From the cell containing the given text, extract its center point as [X, Y] coordinate. 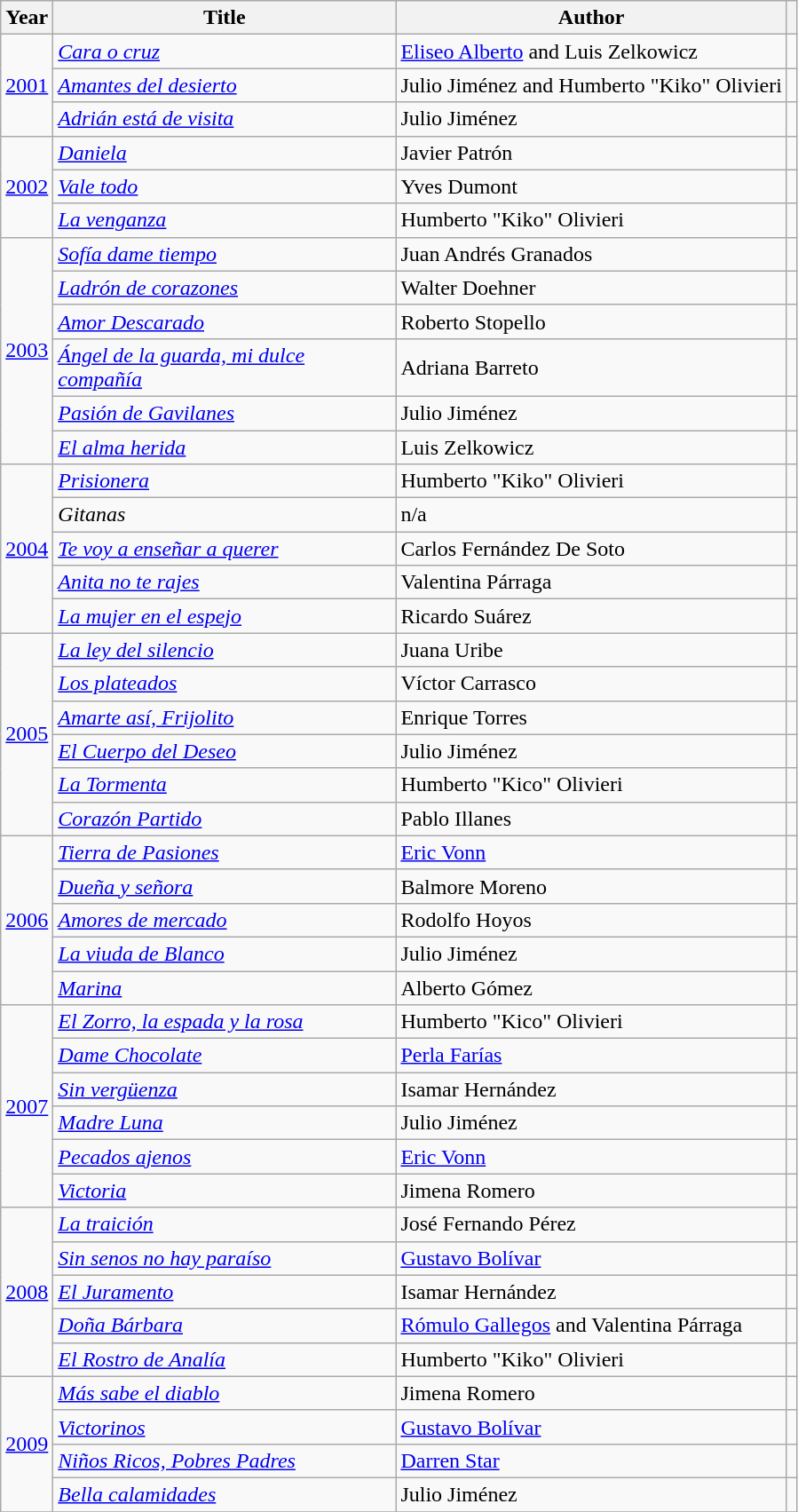
Vale todo [225, 186]
Victoria [225, 1191]
Yves Dumont [591, 186]
Roberto Stopello [591, 321]
2007 [27, 1106]
n/a [591, 515]
Madre Luna [225, 1123]
Sofía dame tiempo [225, 254]
Corazón Partido [225, 819]
Cara o cruz [225, 51]
Ricardo Suárez [591, 616]
Rómulo Gallegos and Valentina Párraga [591, 1326]
2004 [27, 549]
Sin vergüenza [225, 1089]
La viuda de Blanco [225, 954]
El Zorro, la espada y la rosa [225, 1022]
Ángel de la guarda, mi dulce compañía [225, 368]
El Rostro de Analía [225, 1359]
2005 [27, 734]
Gitanas [225, 515]
La ley del silencio [225, 650]
Title [225, 18]
Darren Star [591, 1461]
La mujer en el espejo [225, 616]
La venganza [225, 220]
Juan Andrés Granados [591, 254]
Amantes del desierto [225, 85]
Marina [225, 988]
Amor Descarado [225, 321]
2001 [27, 85]
Amarte así, Frijolito [225, 717]
Bella calamidades [225, 1494]
Pecados ajenos [225, 1157]
Valentina Párraga [591, 582]
Perla Farías [591, 1056]
Victorinos [225, 1427]
Rodolfo Hoyos [591, 920]
Walter Doehner [591, 288]
2002 [27, 186]
Dame Chocolate [225, 1056]
Balmore Moreno [591, 886]
Te voy a enseñar a querer [225, 549]
2003 [27, 350]
El Cuerpo del Deseo [225, 751]
José Fernando Pérez [591, 1224]
Más sabe el diablo [225, 1393]
Eliseo Alberto and Luis Zelkowicz [591, 51]
Enrique Torres [591, 717]
Year [27, 18]
Juana Uribe [591, 650]
Amores de mercado [225, 920]
Pablo Illanes [591, 819]
Niños Ricos, Pobres Padres [225, 1461]
Author [591, 18]
La Tormenta [225, 785]
2008 [27, 1292]
Los plateados [225, 684]
El Juramento [225, 1292]
Anita no te rajes [225, 582]
Adrián está de visita [225, 119]
Alberto Gómez [591, 988]
2009 [27, 1444]
Javier Patrón [591, 153]
La traición [225, 1224]
Ladrón de corazones [225, 288]
Adriana Barreto [591, 368]
Luis Zelkowicz [591, 447]
Prisionera [225, 481]
Julio Jiménez and Humberto "Kiko" Olivieri [591, 85]
Carlos Fernández De Soto [591, 549]
Daniela [225, 153]
Dueña y señora [225, 886]
Sin senos no hay paraíso [225, 1258]
Pasión de Gavilanes [225, 413]
Tierra de Pasiones [225, 852]
Doña Bárbara [225, 1326]
El alma herida [225, 447]
Víctor Carrasco [591, 684]
2006 [27, 920]
